Pinpoint the cell where the given text exists, returning its [X, Y] midpoint coordinate. 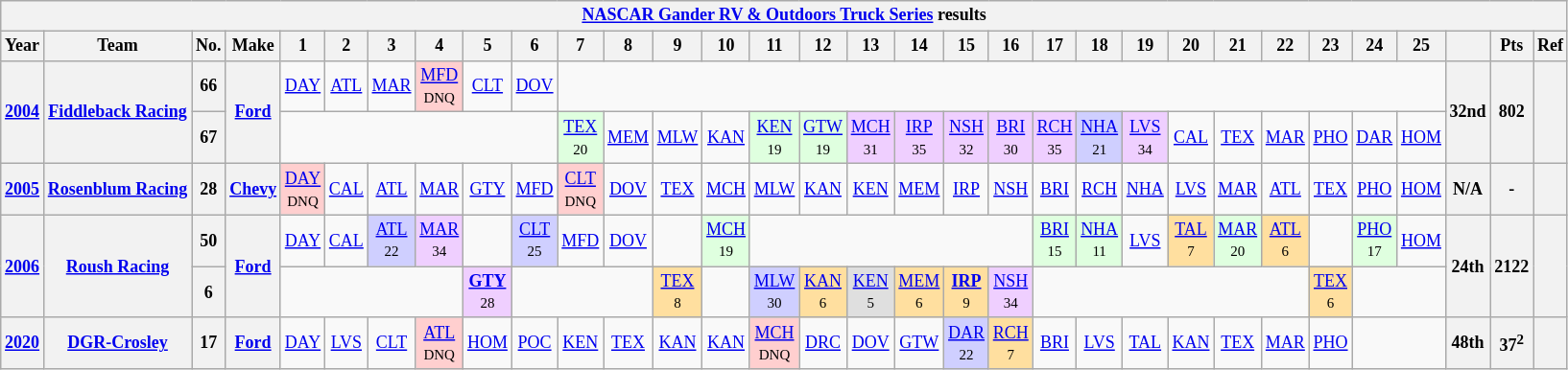
MLW30 [773, 292]
28 [209, 189]
13 [870, 46]
CLT25 [535, 241]
19 [1145, 46]
66 [209, 86]
No. [209, 46]
IRP35 [919, 138]
18 [1100, 46]
32nd [1468, 111]
372 [1512, 343]
21 [1238, 46]
11 [773, 46]
DRC [823, 343]
NSH34 [1010, 292]
NHA11 [1100, 241]
TEX8 [677, 292]
25 [1422, 46]
TAL [1145, 343]
5 [487, 46]
NHA21 [1100, 138]
NASCAR Gander RV & Outdoors Truck Series results [785, 15]
BRI15 [1055, 241]
23 [1330, 46]
24 [1374, 46]
67 [209, 138]
Team [117, 46]
Chevy [253, 189]
ATL6 [1285, 241]
MCH [726, 189]
48th [1468, 343]
KAN6 [823, 292]
BRI30 [1010, 138]
2004 [23, 111]
Make [253, 46]
KEN5 [870, 292]
- [1512, 189]
24th [1468, 266]
4 [440, 46]
LVS34 [1145, 138]
2005 [23, 189]
3 [392, 46]
Pts [1512, 46]
NSH [1010, 189]
Ref [1551, 46]
PHO17 [1374, 241]
RCH7 [1010, 343]
12 [823, 46]
GTW19 [823, 138]
ATL22 [392, 241]
DGR-Crosley [117, 343]
TEX20 [581, 138]
2006 [23, 266]
DAR22 [967, 343]
20 [1191, 46]
NHA [1145, 189]
TAL7 [1191, 241]
MAR20 [1238, 241]
802 [1512, 111]
1 [302, 46]
50 [209, 241]
10 [726, 46]
Roush Racing [117, 266]
8 [629, 46]
GTW [919, 343]
IRP9 [967, 292]
MFDDNQ [440, 86]
14 [919, 46]
MCH31 [870, 138]
KEN19 [773, 138]
2 [347, 46]
DAYDNQ [302, 189]
NSH32 [967, 138]
RCH35 [1055, 138]
CLTDNQ [581, 189]
Fiddleback Racing [117, 111]
15 [967, 46]
POC [535, 343]
MEM6 [919, 292]
GTY [487, 189]
7 [581, 46]
2020 [23, 343]
16 [1010, 46]
ATLDNQ [440, 343]
22 [1285, 46]
IRP [967, 189]
Year [23, 46]
Rosenblum Racing [117, 189]
DAR [1374, 138]
MCHDNQ [773, 343]
RCH [1100, 189]
N/A [1468, 189]
9 [677, 46]
MCH19 [726, 241]
MAR34 [440, 241]
TEX6 [1330, 292]
2122 [1512, 266]
GTY28 [487, 292]
